Output the [x, y] coordinate of the center of the cell containing the given text.  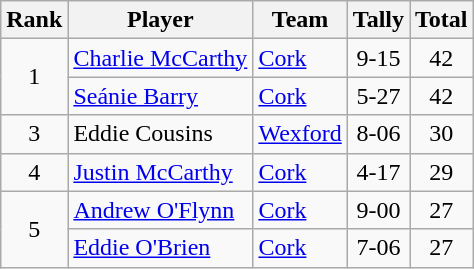
Total [442, 20]
Andrew O'Flynn [160, 210]
3 [34, 134]
Seánie Barry [160, 96]
7-06 [378, 248]
Wexford [300, 134]
Charlie McCarthy [160, 58]
1 [34, 77]
5 [34, 229]
Justin McCarthy [160, 172]
Tally [378, 20]
29 [442, 172]
9-00 [378, 210]
Team [300, 20]
Eddie O'Brien [160, 248]
4-17 [378, 172]
Rank [34, 20]
Eddie Cousins [160, 134]
Player [160, 20]
9-15 [378, 58]
30 [442, 134]
5-27 [378, 96]
8-06 [378, 134]
4 [34, 172]
